Find where the given text appears and provide that cell's center as (X, Y) coordinate. 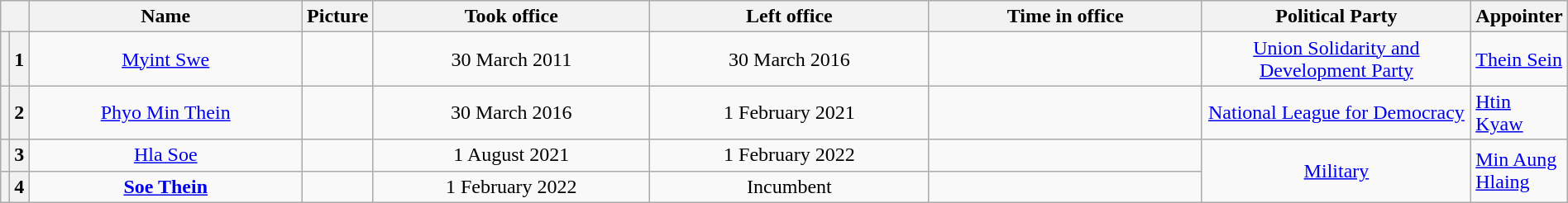
Military (1336, 171)
Phyo Min Thein (165, 112)
Left office (789, 17)
Myint Swe (165, 59)
Time in office (1065, 17)
Appointer (1520, 17)
Hla Soe (165, 155)
Name (165, 17)
Min Aung Hlaing (1520, 171)
Picture (337, 17)
1 February 2021 (789, 112)
3 (20, 155)
30 March 2011 (511, 59)
Union Solidarity and Development Party (1336, 59)
National League for Democracy (1336, 112)
2 (20, 112)
Soe Thein (165, 186)
Political Party (1336, 17)
1 August 2021 (511, 155)
1 (20, 59)
4 (20, 186)
Htin Kyaw (1520, 112)
Took office (511, 17)
Thein Sein (1520, 59)
Incumbent (789, 186)
